Detect which cell encompasses the target text, then output its (X, Y) center coordinate. 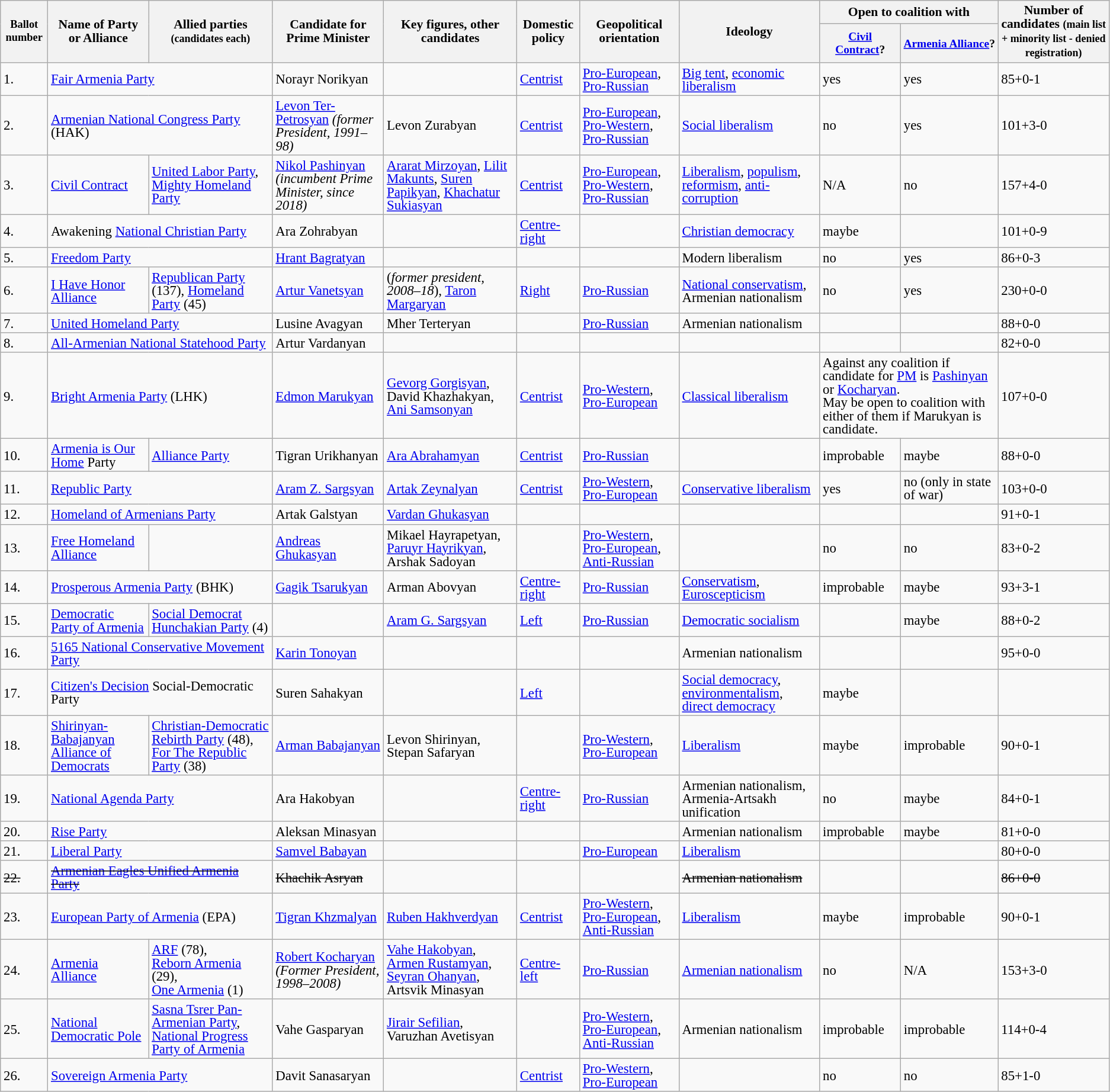
Pro-European (629, 850)
Artur Vanetsyan (328, 290)
157+4-0 (1053, 185)
Aram G. Sargsyan (450, 620)
1. (24, 79)
Shirinyan-Babajanyan Alliance of Democrats (98, 745)
Tigran Urikhanyan (328, 455)
Christian democracy (749, 231)
18. (24, 745)
Prosperous Armenia Party (BHK) (160, 587)
Social Democrat Hunchakian Party (4) (211, 620)
Levon Shirinyan, Stepan Safaryan (450, 745)
114+0-4 (1053, 1029)
86+0-0 (1053, 877)
Centre-left (548, 970)
82+0-0 (1053, 342)
National Agenda Party (160, 798)
Christian-Democratic Rebirth Party (48),For The Republic Party (38) (211, 745)
Ara Zohrabyan (328, 231)
Democratic socialism (749, 620)
7. (24, 323)
Civil Contract? (860, 43)
12. (24, 514)
Mikael Hayrapetyan, Paruyr Hayrikyan, Arshak Sadoyan (450, 547)
Lusine Avagyan (328, 323)
93+3-1 (1053, 587)
8. (24, 342)
Bright Armenia Party (LHK) (160, 396)
Modern liberalism (749, 257)
86+0-3 (1053, 257)
Social democracy, environmentalism, direct democracy (749, 692)
88+0-2 (1053, 620)
Liberal Party (160, 850)
13. (24, 547)
Armenian National Congress Party (HAK) (160, 126)
Artak Galstyan (328, 514)
Fair Armenia Party (160, 79)
Hrant Bagratyan (328, 257)
no (only in state of war) (949, 488)
17. (24, 692)
95+0-0 (1053, 653)
Nikol Pashinyan (incumbent Prime Minister, since 2018) (328, 185)
Gagik Tsarukyan (328, 587)
Key figures, other candidates (450, 32)
Social liberalism (749, 126)
Candidate for Prime Minister (328, 32)
22. (24, 877)
Armenian nationalism, Armenia-Artsakh unification (749, 798)
Artak Zeynalyan (450, 488)
Big tent, economic liberalism (749, 79)
Domestic policy (548, 32)
National Democratic Pole (98, 1029)
10. (24, 455)
103+0-0 (1053, 488)
Alliance Party (211, 455)
Ideology (749, 32)
84+0-1 (1053, 798)
Artur Vardanyan (328, 342)
Karin Tonoyan (328, 653)
Free Homeland Alliance (98, 547)
Khachik Asryan (328, 877)
Conservative liberalism (749, 488)
80+0-0 (1053, 850)
Right (548, 290)
Vahe Hakobyan, Armen Rustamyan, Seyran Ohanyan, Artsvik Minasyan (450, 970)
Against any coalition if candidate for PM is Pashinyan or Kocharyan.May be open to coalition with either of them if Marukyan is candidate. (909, 396)
5. (24, 257)
Liberalism, populism, reformism, anti-corruption (749, 185)
Ballot number (24, 32)
21. (24, 850)
Norayr Norikyan (328, 79)
Sovereign Armenia Party (160, 1075)
85+0-1 (1053, 79)
25. (24, 1029)
91+0-1 (1053, 514)
81+0-0 (1053, 831)
Samvel Babayan (328, 850)
Rise Party (160, 831)
153+3-0 (1053, 970)
9. (24, 396)
14. (24, 587)
Arman Babajanyan (328, 745)
5165 National Conservative Movement Party (160, 653)
Republican Party (137), Homeland Party (45) (211, 290)
Freedom Party (160, 257)
Robert Kocharyan (Former President, 1998–2008) (328, 970)
Number of candidates (main list + minority list - denied registration) (1053, 32)
Davit Sanasaryan (328, 1075)
23. (24, 917)
Homeland of Armenians Party (160, 514)
Sasna Tsrer Pan-Armenian Party, National Progress Party of Armenia (211, 1029)
Name of Party or Alliance (98, 32)
(former president, 2008–18), Taron Margaryan (450, 290)
Open to coalition with (909, 12)
107+0-0 (1053, 396)
Aram Z. Sargsyan (328, 488)
Allied parties (candidates each) (211, 32)
4. (24, 231)
Jirair Sefilian, Varuzhan Avetisyan (450, 1029)
Geopolitical orientation (629, 32)
16. (24, 653)
11. (24, 488)
Civil Contract (98, 185)
Suren Sahakyan (328, 692)
Aleksan Minasyan (328, 831)
230+0-0 (1053, 290)
83+0-2 (1053, 547)
20. (24, 831)
2. (24, 126)
85+1-0 (1053, 1075)
European Party of Armenia (EPA) (160, 917)
Ararat Mirzoyan, Lilit Makunts, Suren Papikyan, Khachatur Sukiasyan (450, 185)
Armenian Eagles Unified Armenia Party (160, 877)
Pro-European, Pro-Russian (629, 79)
Armenia Alliance (98, 970)
6. (24, 290)
15. (24, 620)
Gevorg Gorgisyan, David Khazhakyan, Ani Samsonyan (450, 396)
Vardan Ghukasyan (450, 514)
Citizen's Decision Social-Democratic Party (160, 692)
Levon Ter-Petrosyan (former President, 1991–98) (328, 126)
Ara Hakobyan (328, 798)
24. (24, 970)
Ruben Hakhverdyan (450, 917)
Republic Party (160, 488)
All-Armenian National Statehood Party (160, 342)
Armenia Alliance? (949, 43)
Tigran Khzmalyan (328, 917)
Ara Abrahamyan (450, 455)
National conservatism, Armenian nationalism (749, 290)
Awakening National Christian Party (160, 231)
101+0-9 (1053, 231)
Classical liberalism (749, 396)
ARF (78),Reborn Armenia (29),One Armenia (1) (211, 970)
3. (24, 185)
Edmon Marukyan (328, 396)
Arman Abovyan (450, 587)
United Homeland Party (160, 323)
Democratic Party of Armenia (98, 620)
Armenia is Our Home Party (98, 455)
19. (24, 798)
Levon Zurabyan (450, 126)
I Have Honor Alliance (98, 290)
United Labor Party,Mighty Homeland Party (211, 185)
26. (24, 1075)
Andreas Ghukasyan (328, 547)
Conservatism, Euroscepticism (749, 587)
Mher Terteryan (450, 323)
Vahe Gasparyan (328, 1029)
101+3-0 (1053, 126)
